Identify which cell holds the provided text, then report its (x, y) central coordinate. 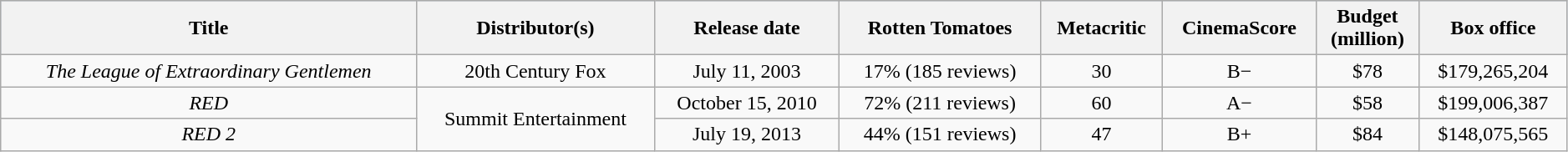
B− (1240, 71)
47 (1101, 134)
RED (209, 103)
Release date (747, 28)
30 (1101, 71)
The League of Extraordinary Gentlemen (209, 71)
17% (185 reviews) (941, 71)
$148,075,565 (1493, 134)
$58 (1367, 103)
CinemaScore (1240, 28)
$179,265,204 (1493, 71)
60 (1101, 103)
Metacritic (1101, 28)
Box office (1493, 28)
A− (1240, 103)
$199,006,387 (1493, 103)
July 11, 2003 (747, 71)
Distributor(s) (536, 28)
44% (151 reviews) (941, 134)
$78 (1367, 71)
Title (209, 28)
July 19, 2013 (747, 134)
$84 (1367, 134)
RED 2 (209, 134)
Budget (million) (1367, 28)
October 15, 2010 (747, 103)
Summit Entertainment (536, 119)
B+ (1240, 134)
20th Century Fox (536, 71)
Rotten Tomatoes (941, 28)
72% (211 reviews) (941, 103)
